Determine the [X, Y] coordinate at the center of the cell enclosing the given text.  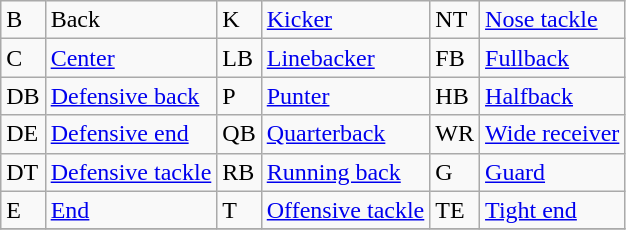
B [23, 20]
HB [455, 96]
Back [131, 20]
TE [455, 210]
NT [455, 20]
LB [239, 58]
Kicker [346, 20]
Running back [346, 172]
RB [239, 172]
FB [455, 58]
C [23, 58]
E [23, 210]
Nose tackle [552, 20]
Punter [346, 96]
Tight end [552, 210]
G [455, 172]
Quarterback [346, 134]
Halfback [552, 96]
Defensive end [131, 134]
End [131, 210]
WR [455, 134]
K [239, 20]
QB [239, 134]
Defensive tackle [131, 172]
Guard [552, 172]
DT [23, 172]
Fullback [552, 58]
Offensive tackle [346, 210]
Defensive back [131, 96]
Wide receiver [552, 134]
DB [23, 96]
T [239, 210]
P [239, 96]
Center [131, 58]
Linebacker [346, 58]
DE [23, 134]
